Identify which cell holds the provided text, then report its [X, Y] central coordinate. 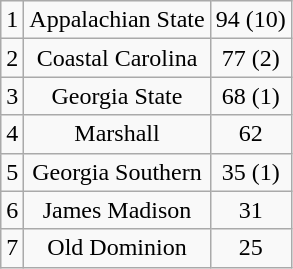
3 [12, 96]
68 (1) [250, 96]
6 [12, 210]
25 [250, 248]
2 [12, 58]
Coastal Carolina [117, 58]
Old Dominion [117, 248]
31 [250, 210]
1 [12, 20]
4 [12, 134]
Georgia Southern [117, 172]
35 (1) [250, 172]
Georgia State [117, 96]
7 [12, 248]
5 [12, 172]
Appalachian State [117, 20]
Marshall [117, 134]
77 (2) [250, 58]
94 (10) [250, 20]
62 [250, 134]
James Madison [117, 210]
